Return (x, y) of the center of cell containing provided text 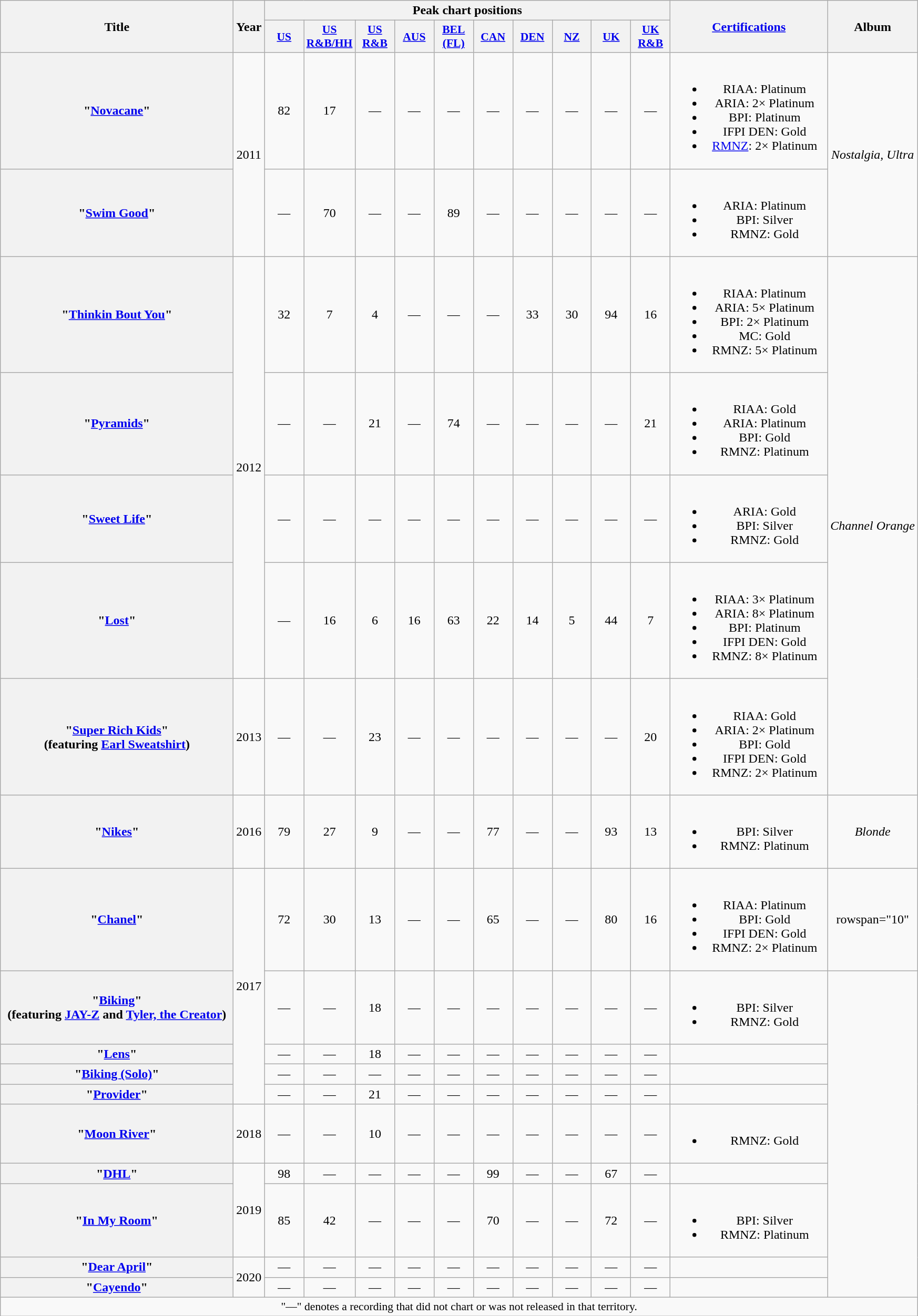
RIAA: PlatinumARIA: 5× PlatinumBPI: 2× PlatinumMC: GoldRMNZ: 5× Platinum (749, 314)
2013 (249, 737)
RIAA: GoldARIA: 2× PlatinumBPI: GoldIFPI DEN: GoldRMNZ: 2× Platinum (749, 737)
2017 (249, 986)
23 (374, 737)
22 (493, 620)
USR&B/HH (330, 37)
85 (284, 1220)
"Sweet Life" (117, 518)
rowspan="10" (873, 919)
82 (284, 110)
9 (374, 831)
"Nikes" (117, 831)
Album (873, 26)
33 (532, 314)
UK (611, 37)
"Biking"(featuring JAY-Z and Tyler, the Creator) (117, 1007)
AUS (414, 37)
"Thinkin Bout You" (117, 314)
89 (453, 212)
44 (611, 620)
ARIA: GoldBPI: SilverRMNZ: Gold (749, 518)
74 (453, 424)
CAN (493, 37)
42 (330, 1220)
2018 (249, 1134)
6 (374, 620)
2019 (249, 1210)
NZ (572, 37)
65 (493, 919)
BEL(FL) (453, 37)
Year (249, 26)
17 (330, 110)
UKR&B (651, 37)
"Novacane" (117, 110)
63 (453, 620)
USR&B (374, 37)
"Cayendo" (117, 1287)
93 (611, 831)
10 (374, 1134)
79 (284, 831)
"Pyramids" (117, 424)
4 (374, 314)
"Swim Good" (117, 212)
32 (284, 314)
"—" denotes a recording that did not chart or was not released in that territory. (460, 1307)
BPI: SilverRMNZ: Gold (749, 1007)
US (284, 37)
Certifications (749, 26)
Title (117, 26)
"Biking (Solo)" (117, 1074)
RIAA: 3× PlatinumARIA: 8× PlatinumBPI: PlatinumIFPI DEN: GoldRMNZ: 8× Platinum (749, 620)
5 (572, 620)
99 (493, 1174)
"DHL" (117, 1174)
Blonde (873, 831)
RIAA: PlatinumBPI: GoldIFPI DEN: GoldRMNZ: 2× Platinum (749, 919)
14 (532, 620)
ARIA: PlatinumBPI: SilverRMNZ: Gold (749, 212)
"In My Room" (117, 1220)
2020 (249, 1277)
2012 (249, 468)
Peak chart positions (467, 11)
"Chanel" (117, 919)
"Lost" (117, 620)
27 (330, 831)
"Moon River" (117, 1134)
67 (611, 1174)
"Provider" (117, 1094)
2016 (249, 831)
Nostalgia, Ultra (873, 155)
"Super Rich Kids"(featuring Earl Sweatshirt) (117, 737)
20 (651, 737)
94 (611, 314)
DEN (532, 37)
"Lens" (117, 1054)
Channel Orange (873, 526)
77 (493, 831)
98 (284, 1174)
80 (611, 919)
RIAA: GoldARIA: PlatinumBPI: GoldRMNZ: Platinum (749, 424)
RMNZ: Gold (749, 1134)
"Dear April" (117, 1267)
2011 (249, 155)
RIAA: PlatinumARIA: 2× PlatinumBPI: PlatinumIFPI DEN: GoldRMNZ: 2× Platinum (749, 110)
